Scan for the cell matching the given text and deliver its [x, y] coordinate at center. 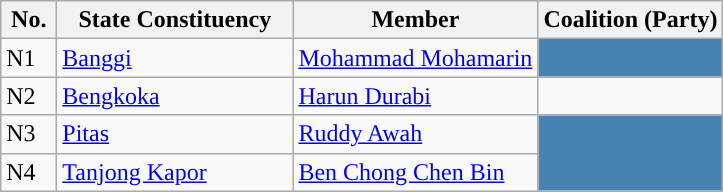
Member [416, 20]
Tanjong Kapor [175, 172]
N2 [29, 96]
Mohammad Mohamarin [416, 58]
Bengkoka [175, 96]
Pitas [175, 134]
N1 [29, 58]
N4 [29, 172]
No. [29, 20]
Ruddy Awah [416, 134]
Coalition (Party) [630, 20]
N3 [29, 134]
Banggi [175, 58]
State Constituency [175, 20]
Ben Chong Chen Bin [416, 172]
Harun Durabi [416, 96]
